Return [x, y] of the center of cell containing provided text 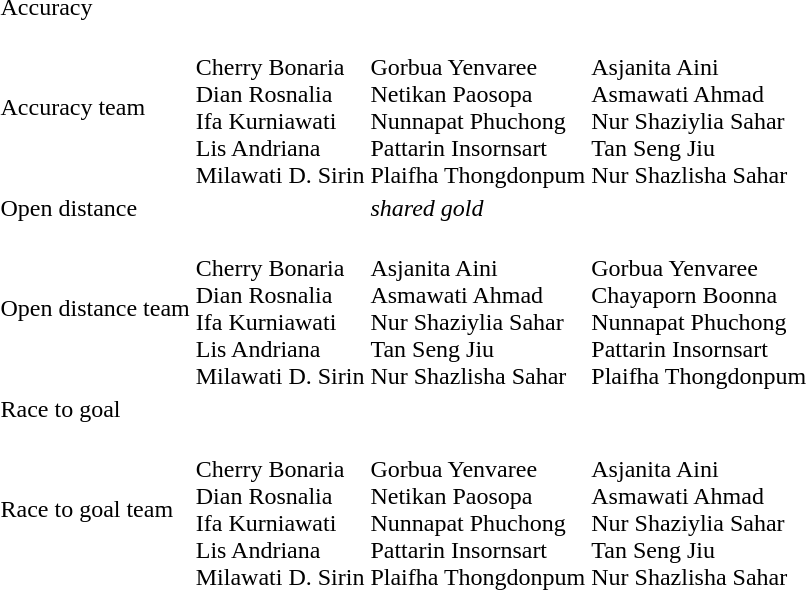
Gorbua YenvareeNetikan PaosopaNunnapat PhuchongPattarin InsornsartPlaifha Thongdonpum [478, 108]
shared gold [478, 208]
Asjanita AiniAsmawati AhmadNur Shaziylia SaharTan Seng JiuNur Shazlisha Sahar [478, 308]
